From the cell containing the given text, extract its center point as [X, Y] coordinate. 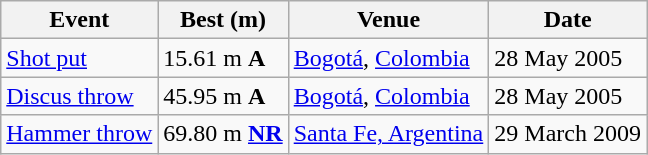
Best (m) [223, 20]
Event [80, 20]
Date [568, 20]
Hammer throw [80, 134]
45.95 m A [223, 96]
15.61 m A [223, 58]
Santa Fe, Argentina [388, 134]
29 March 2009 [568, 134]
Venue [388, 20]
Shot put [80, 58]
Discus throw [80, 96]
69.80 m NR [223, 134]
